Detect which cell encompasses the target text, then output its (X, Y) center coordinate. 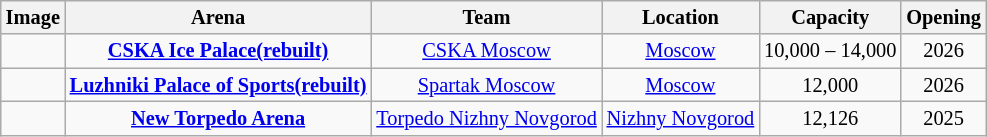
CSKA Ice Palace(rebuilt) (218, 51)
Image (33, 17)
Capacity (830, 17)
Spartak Moscow (486, 85)
10,000 – 14,000 (830, 51)
Luzhniki Palace of Sports(rebuilt) (218, 85)
12,000 (830, 85)
2025 (943, 118)
Location (680, 17)
Arena (218, 17)
12,126 (830, 118)
Torpedo Nizhny Novgorod (486, 118)
Opening (943, 17)
Team (486, 17)
Nizhny Novgorod (680, 118)
CSKA Moscow (486, 51)
New Torpedo Arena (218, 118)
